Pinpoint the cell where the given text exists, returning its [x, y] midpoint coordinate. 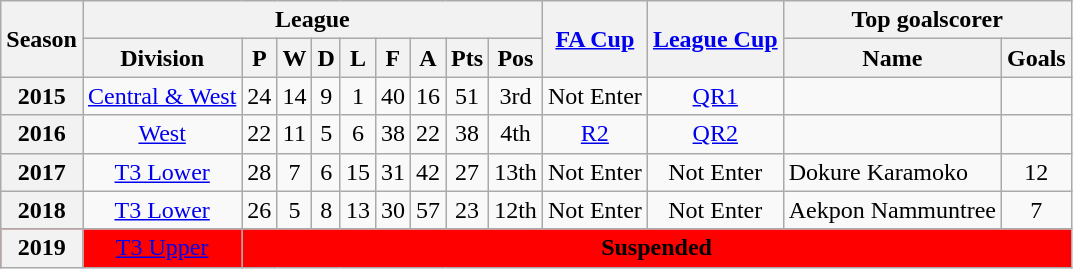
W [294, 58]
2018 [42, 210]
12th [516, 210]
24 [260, 96]
3rd [516, 96]
QR2 [715, 134]
30 [392, 210]
League [312, 20]
57 [428, 210]
2019 [42, 248]
40 [392, 96]
League Cup [715, 39]
2015 [42, 96]
51 [468, 96]
16 [428, 96]
Aekpon Nammuntree [892, 210]
L [358, 58]
31 [392, 172]
13 [358, 210]
R2 [594, 134]
2017 [42, 172]
Suspended [656, 248]
QR1 [715, 96]
14 [294, 96]
A [428, 58]
12 [1036, 172]
Pos [516, 58]
Top goalscorer [927, 20]
2016 [42, 134]
Dokure Karamoko [892, 172]
26 [260, 210]
P [260, 58]
8 [326, 210]
23 [468, 210]
Goals [1036, 58]
9 [326, 96]
28 [260, 172]
1 [358, 96]
Division [162, 58]
15 [358, 172]
FA Cup [594, 39]
D [326, 58]
T3 Upper [162, 248]
F [392, 58]
42 [428, 172]
Season [42, 39]
West [162, 134]
Pts [468, 58]
27 [468, 172]
Name [892, 58]
11 [294, 134]
13th [516, 172]
Central & West [162, 96]
4th [516, 134]
